Find where the given text appears and provide that cell's center as (x, y) coordinate. 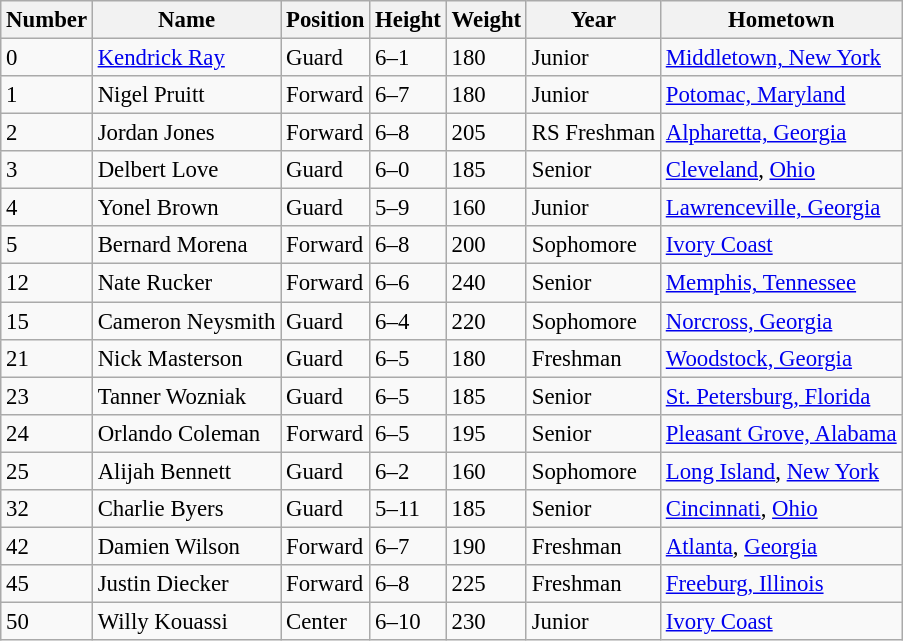
3 (47, 170)
6–4 (408, 321)
Center (326, 621)
Lawrenceville, Georgia (781, 208)
Weight (486, 20)
240 (486, 283)
205 (486, 133)
12 (47, 283)
5–9 (408, 208)
24 (47, 433)
Potomac, Maryland (781, 95)
RS Freshman (593, 133)
5 (47, 245)
45 (47, 584)
Nigel Pruitt (186, 95)
Name (186, 20)
21 (47, 358)
25 (47, 471)
Justin Diecker (186, 584)
Freeburg, Illinois (781, 584)
Height (408, 20)
Cameron Neysmith (186, 321)
Year (593, 20)
Jordan Jones (186, 133)
Tanner Wozniak (186, 396)
Alijah Bennett (186, 471)
Memphis, Tennessee (781, 283)
Nick Masterson (186, 358)
Long Island, New York (781, 471)
Norcross, Georgia (781, 321)
Position (326, 20)
5–11 (408, 509)
Cincinnati, Ohio (781, 509)
Woodstock, Georgia (781, 358)
225 (486, 584)
6–1 (408, 58)
42 (47, 546)
4 (47, 208)
Nate Rucker (186, 283)
Number (47, 20)
15 (47, 321)
Damien Wilson (186, 546)
Hometown (781, 20)
Pleasant Grove, Alabama (781, 433)
50 (47, 621)
Delbert Love (186, 170)
6–2 (408, 471)
6–10 (408, 621)
Willy Kouassi (186, 621)
230 (486, 621)
1 (47, 95)
Middletown, New York (781, 58)
Charlie Byers (186, 509)
St. Petersburg, Florida (781, 396)
Yonel Brown (186, 208)
0 (47, 58)
6–6 (408, 283)
23 (47, 396)
220 (486, 321)
Orlando Coleman (186, 433)
200 (486, 245)
Alpharetta, Georgia (781, 133)
6–0 (408, 170)
Cleveland, Ohio (781, 170)
195 (486, 433)
2 (47, 133)
Kendrick Ray (186, 58)
Atlanta, Georgia (781, 546)
32 (47, 509)
Bernard Morena (186, 245)
190 (486, 546)
